Locate the cell with the specified text and output its [x, y] center coordinate. 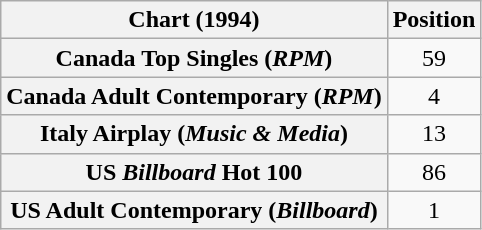
1 [434, 210]
59 [434, 58]
13 [434, 134]
Position [434, 20]
Chart (1994) [194, 20]
4 [434, 96]
Italy Airplay (Music & Media) [194, 134]
Canada Adult Contemporary (RPM) [194, 96]
US Adult Contemporary (Billboard) [194, 210]
Canada Top Singles (RPM) [194, 58]
US Billboard Hot 100 [194, 172]
86 [434, 172]
